Find where the given text appears and provide that cell's center as (X, Y) coordinate. 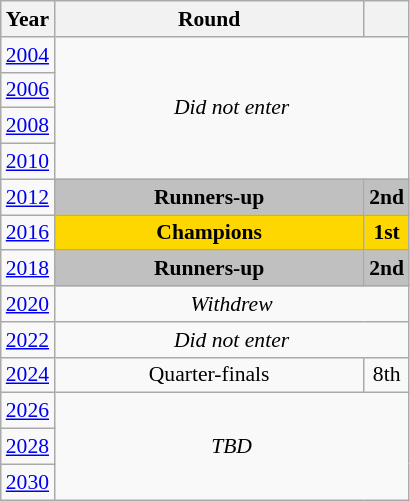
2022 (28, 340)
2030 (28, 482)
1st (386, 233)
2010 (28, 162)
Year (28, 19)
8th (386, 375)
2028 (28, 447)
2020 (28, 304)
Quarter-finals (209, 375)
2026 (28, 411)
Withdrew (232, 304)
2004 (28, 55)
2012 (28, 197)
TBD (232, 446)
2024 (28, 375)
Round (209, 19)
2018 (28, 269)
2008 (28, 126)
Champions (209, 233)
2016 (28, 233)
2006 (28, 90)
